From the cell containing the given text, extract its center point as [X, Y] coordinate. 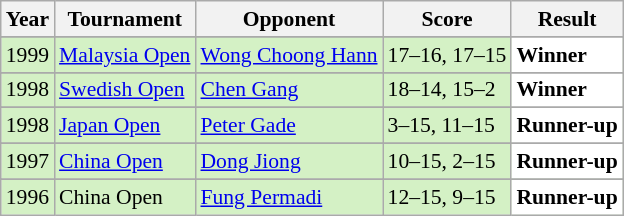
Score [448, 19]
Chen Gang [288, 90]
12–15, 9–15 [448, 197]
Tournament [124, 19]
Year [28, 19]
Fung Permadi [288, 197]
17–16, 17–15 [448, 55]
Result [566, 19]
1997 [28, 162]
Swedish Open [124, 90]
Malaysia Open [124, 55]
10–15, 2–15 [448, 162]
Wong Choong Hann [288, 55]
Japan Open [124, 126]
Opponent [288, 19]
3–15, 11–15 [448, 126]
Dong Jiong [288, 162]
1996 [28, 197]
Peter Gade [288, 126]
18–14, 15–2 [448, 90]
1999 [28, 55]
